Output the (x, y) coordinate of the center of the cell containing the given text.  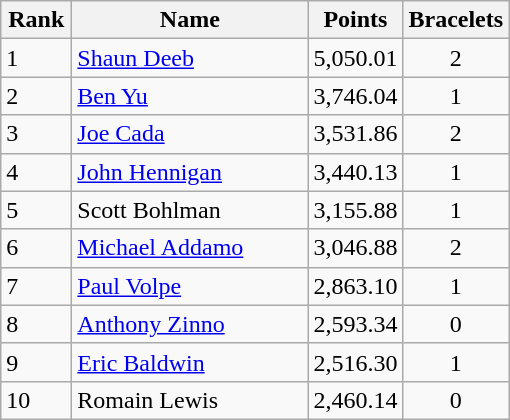
3,440.13 (356, 172)
8 (36, 324)
3,746.04 (356, 96)
Shaun Deeb (190, 58)
Romain Lewis (190, 400)
7 (36, 286)
5 (36, 210)
3 (36, 134)
2,593.34 (356, 324)
Paul Volpe (190, 286)
2,863.10 (356, 286)
6 (36, 248)
Ben Yu (190, 96)
3,155.88 (356, 210)
Rank (36, 20)
10 (36, 400)
Bracelets (456, 20)
3,046.88 (356, 248)
Anthony Zinno (190, 324)
4 (36, 172)
Michael Addamo (190, 248)
Scott Bohlman (190, 210)
9 (36, 362)
Name (190, 20)
2,516.30 (356, 362)
Points (356, 20)
John Hennigan (190, 172)
Eric Baldwin (190, 362)
Joe Cada (190, 134)
2,460.14 (356, 400)
3,531.86 (356, 134)
5,050.01 (356, 58)
